Identify which cell holds the provided text, then report its (X, Y) central coordinate. 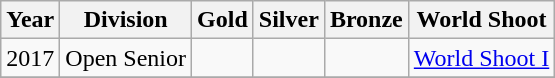
Year (30, 20)
World Shoot I (481, 58)
Silver (288, 20)
Bronze (366, 20)
Gold (223, 20)
2017 (30, 58)
World Shoot (481, 20)
Open Senior (126, 58)
Division (126, 20)
